For the text-containing cell, return its midpoint in [X, Y] coordinate format. 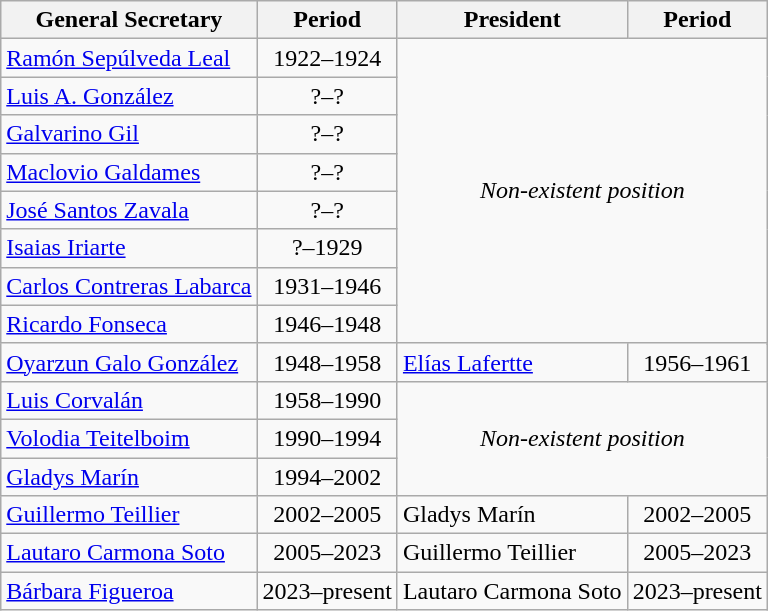
1994–2002 [327, 477]
Galvarino Gil [129, 134]
1948–1958 [327, 362]
Maclovio Galdames [129, 172]
1958–1990 [327, 400]
President [512, 20]
1956–1961 [697, 362]
1931–1946 [327, 286]
1922–1924 [327, 58]
1990–1994 [327, 438]
Luis A. González [129, 96]
Elías Lafertte [512, 362]
General Secretary [129, 20]
Isaias Iriarte [129, 248]
Bárbara Figueroa [129, 591]
?–1929 [327, 248]
Oyarzun Galo González [129, 362]
José Santos Zavala [129, 210]
1946–1948 [327, 324]
Volodia Teitelboim [129, 438]
Ramón Sepúlveda Leal [129, 58]
Luis Corvalán [129, 400]
Carlos Contreras Labarca [129, 286]
Ricardo Fonseca [129, 324]
